Find where the given text appears and provide that cell's center as (X, Y) coordinate. 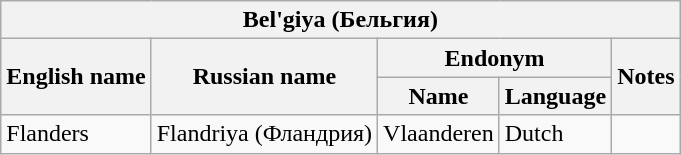
Vlaanderen (439, 134)
Dutch (555, 134)
Bel'giya (Бельгия) (340, 20)
Flanders (76, 134)
English name (76, 77)
Flandriya (Фландрия) (264, 134)
Name (439, 96)
Endonym (495, 58)
Notes (646, 77)
Language (555, 96)
Russian name (264, 77)
